Determine the [X, Y] coordinate at the center of the cell enclosing the given text.  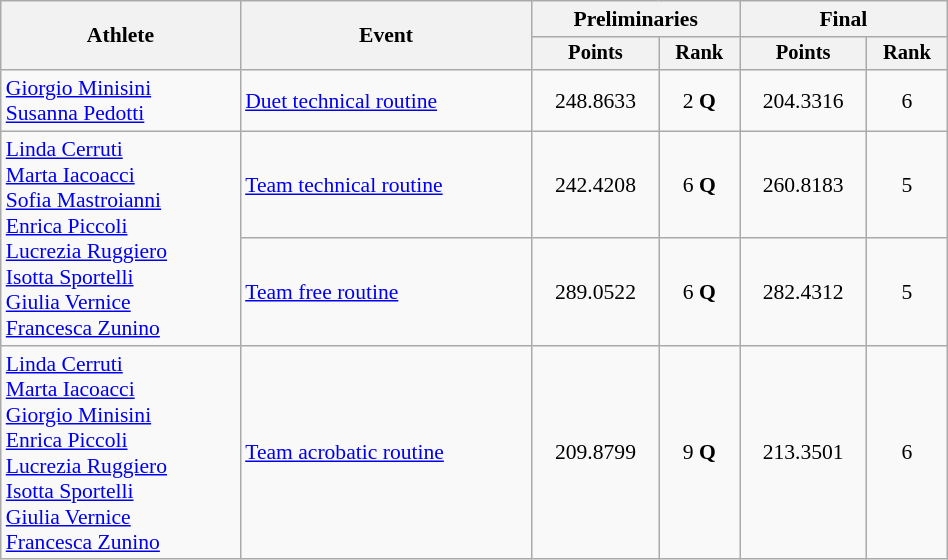
242.4208 [596, 186]
Event [386, 36]
Giorgio MinisiniSusanna Pedotti [120, 100]
248.8633 [596, 100]
9 Q [699, 453]
Linda CerrutiMarta IacoacciSofia MastroianniEnrica PiccoliLucrezia RuggieroIsotta SportelliGiulia VerniceFrancesca Zunino [120, 239]
204.3316 [804, 100]
Team technical routine [386, 186]
209.8799 [596, 453]
Team free routine [386, 292]
Preliminaries [636, 19]
282.4312 [804, 292]
Team acrobatic routine [386, 453]
213.3501 [804, 453]
2 Q [699, 100]
Athlete [120, 36]
289.0522 [596, 292]
Final [844, 19]
Duet technical routine [386, 100]
260.8183 [804, 186]
Linda CerrutiMarta IacoacciGiorgio MinisiniEnrica PiccoliLucrezia RuggieroIsotta SportelliGiulia VerniceFrancesca Zunino [120, 453]
